Provide the [X, Y] coordinate of the cell's center where the given text is located.  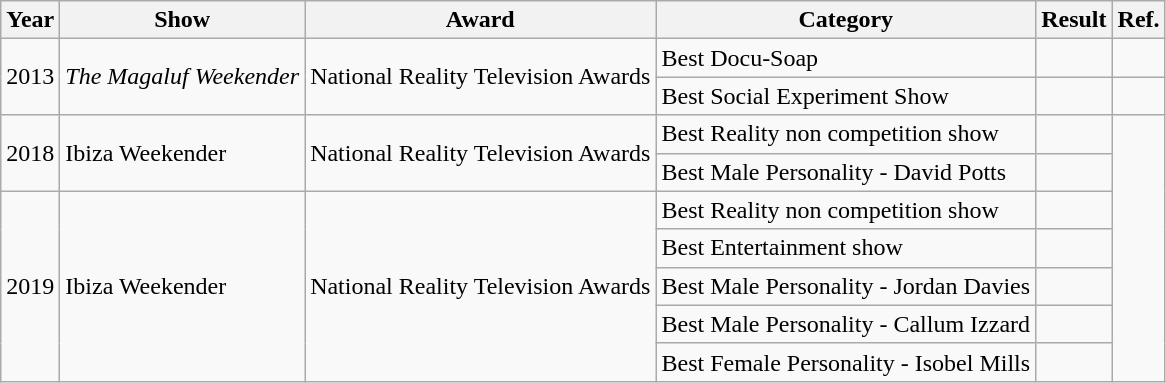
The Magaluf Weekender [182, 77]
Best Male Personality - Callum Izzard [846, 324]
Best Male Personality - David Potts [846, 172]
Result [1074, 20]
Year [30, 20]
Best Social Experiment Show [846, 96]
Show [182, 20]
2019 [30, 286]
Best Docu-Soap [846, 58]
2018 [30, 153]
2013 [30, 77]
Ref. [1138, 20]
Award [480, 20]
Best Entertainment show [846, 248]
Best Male Personality - Jordan Davies [846, 286]
Best Female Personality - Isobel Mills [846, 362]
Category [846, 20]
